For the text-containing cell, return its midpoint in [x, y] coordinate format. 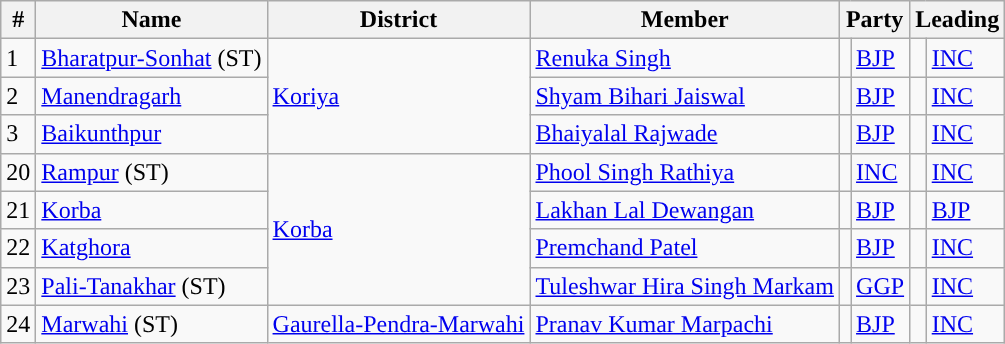
Renuka Singh [684, 58]
Party [874, 20]
Phool Singh Rathiya [684, 172]
Name [152, 20]
Premchand Patel [684, 248]
Pali-Tanakhar (ST) [152, 286]
# [18, 20]
1 [18, 58]
Baikunthpur [152, 134]
Rampur (ST) [152, 172]
22 [18, 248]
20 [18, 172]
Bhaiyalal Rajwade [684, 134]
Tuleshwar Hira Singh Markam [684, 286]
24 [18, 324]
Koriya [398, 96]
Katghora [152, 248]
23 [18, 286]
Leading [958, 20]
Gaurella-Pendra-Marwahi [398, 324]
Pranav Kumar Marpachi [684, 324]
Member [684, 20]
Lakhan Lal Dewangan [684, 210]
Shyam Bihari Jaiswal [684, 96]
21 [18, 210]
Marwahi (ST) [152, 324]
Bharatpur-Sonhat (ST) [152, 58]
3 [18, 134]
GGP [880, 286]
District [398, 20]
Manendragarh [152, 96]
2 [18, 96]
